Find where the given text appears and provide that cell's center as (x, y) coordinate. 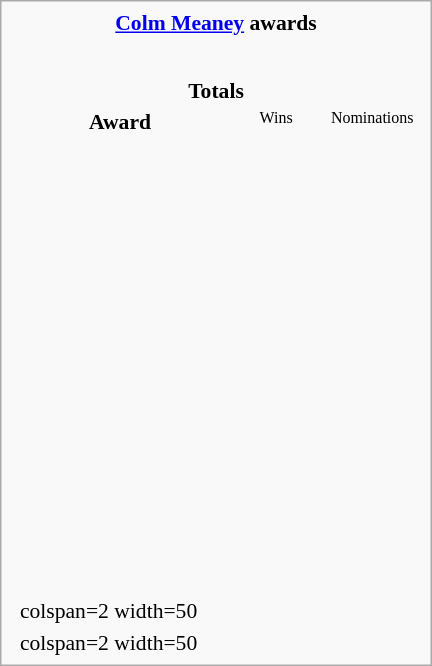
Colm Meaney awards (216, 23)
Award (120, 122)
Nominations (372, 122)
Totals (216, 90)
Wins (276, 122)
Totals Award Wins Nominations (216, 320)
